Scan for the cell matching the given text and deliver its (X, Y) coordinate at center. 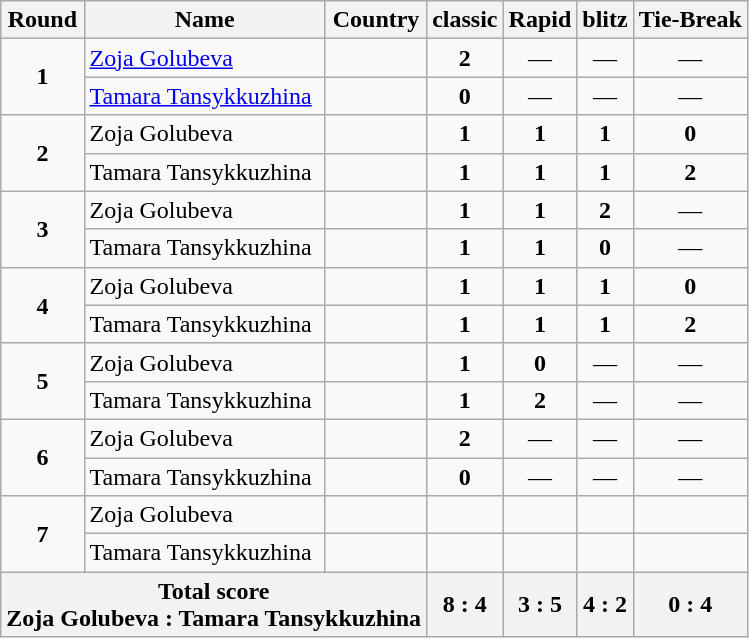
8 : 4 (465, 604)
Name (204, 20)
5 (42, 381)
Total score Zoja Golubeva : Tamara Tansykkuzhina (214, 604)
7 (42, 534)
Rapid (540, 20)
Tie-Break (690, 20)
Round (42, 20)
0 : 4 (690, 604)
blitz (605, 20)
4 (42, 305)
4 : 2 (605, 604)
3 (42, 229)
3 : 5 (540, 604)
Country (376, 20)
classic (465, 20)
6 (42, 457)
